For the text-containing cell, return its midpoint in [x, y] coordinate format. 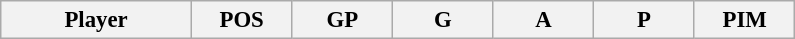
A [544, 20]
Player [96, 20]
G [444, 20]
POS [242, 20]
PIM [744, 20]
GP [342, 20]
P [644, 20]
